Extract the [x, y] coordinate from the center of the cell holding the provided text.  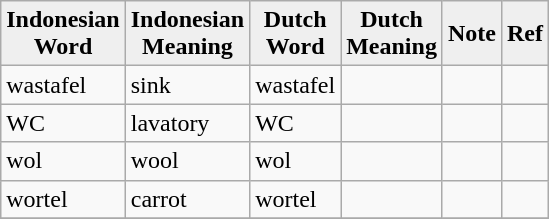
lavatory [187, 123]
Note [472, 34]
sink [187, 85]
Ref [524, 34]
wool [187, 161]
Indonesian Word [63, 34]
Dutch Word [296, 34]
Dutch Meaning [392, 34]
carrot [187, 199]
Indonesian Meaning [187, 34]
